Return the [X, Y] coordinate for the center point of the cell that contains the specified text.  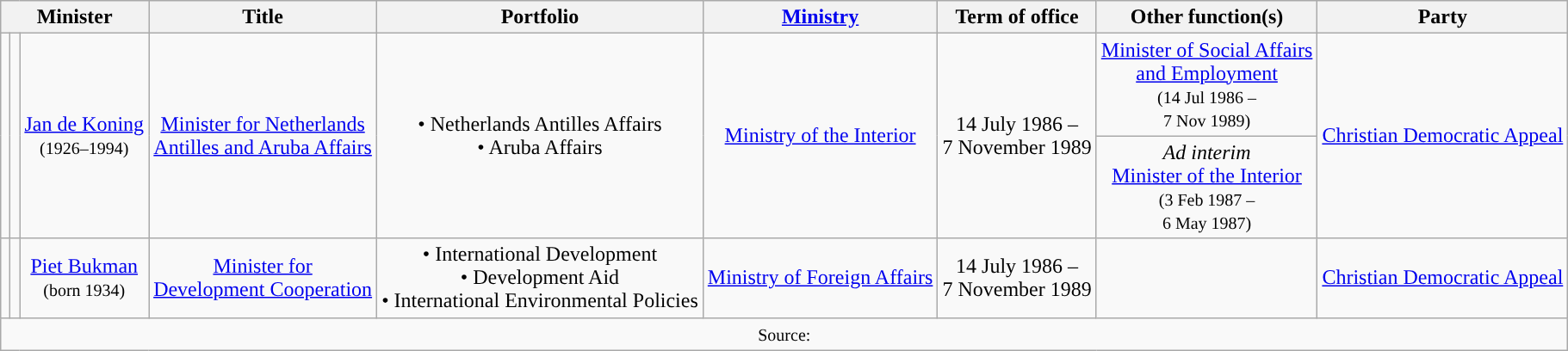
Portfolio [541, 17]
Jan de Koning (1926–1994) [84, 136]
Minister [75, 17]
Ministry of the Interior [820, 136]
Piet Bukman (born 1934) [84, 278]
Term of office [1017, 17]
Source: [784, 334]
Ministry of Foreign Affairs [820, 278]
Title [263, 17]
• International Development • Development Aid • International Environmental Policies [541, 278]
Minister for Development Cooperation [263, 278]
• Netherlands Antilles Affairs • Aruba Affairs [541, 136]
Ministry [820, 17]
Ad interim Minister of the Interior (3 Feb 1987 – 6 May 1987) [1207, 188]
Other function(s) [1207, 17]
Minister of Social Affairs and Employment (14 Jul 1986 – 7 Nov 1989) [1207, 84]
Party [1443, 17]
Minister for Netherlands Antilles and Aruba Affairs [263, 136]
